Pinpoint the cell where the given text exists, returning its [x, y] midpoint coordinate. 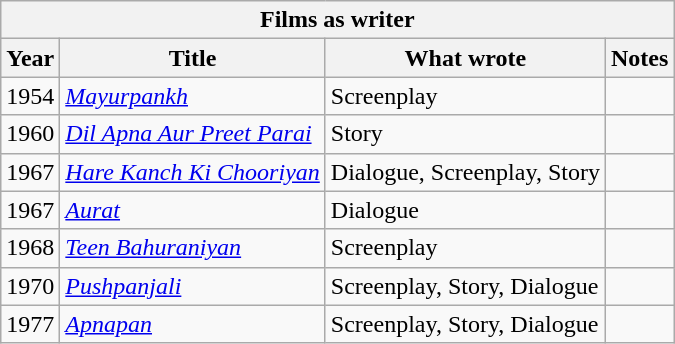
Hare Kanch Ki Chooriyan [193, 172]
Pushpanjali [193, 286]
Teen Bahuraniyan [193, 248]
Dialogue, Screenplay, Story [465, 172]
1977 [30, 324]
Year [30, 58]
Mayurpankh [193, 96]
Aurat [193, 210]
Films as writer [338, 20]
Apnapan [193, 324]
Dialogue [465, 210]
1968 [30, 248]
Notes [639, 58]
1960 [30, 134]
Title [193, 58]
1954 [30, 96]
Dil Apna Aur Preet Parai [193, 134]
What wrote [465, 58]
Story [465, 134]
1970 [30, 286]
